Extract the (X, Y) coordinate from the center of the cell holding the provided text.  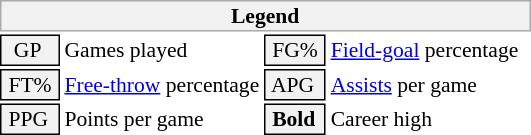
APG (295, 85)
Assists per game (430, 85)
GP (30, 50)
Field-goal percentage (430, 50)
FG% (295, 50)
Legend (265, 16)
Games played (162, 50)
Free-throw percentage (162, 85)
FT% (30, 85)
